Capture the cell that displays the provided text and extract its [X, Y] central coordinate. 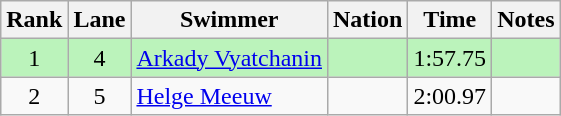
Rank [34, 20]
Arkady Vyatchanin [230, 58]
Time [450, 20]
Lane [100, 20]
5 [100, 96]
4 [100, 58]
Nation [367, 20]
Notes [526, 20]
Helge Meeuw [230, 96]
2 [34, 96]
1 [34, 58]
Swimmer [230, 20]
2:00.97 [450, 96]
1:57.75 [450, 58]
